Search for the cell housing the specified text and yield its [X, Y] center coordinate. 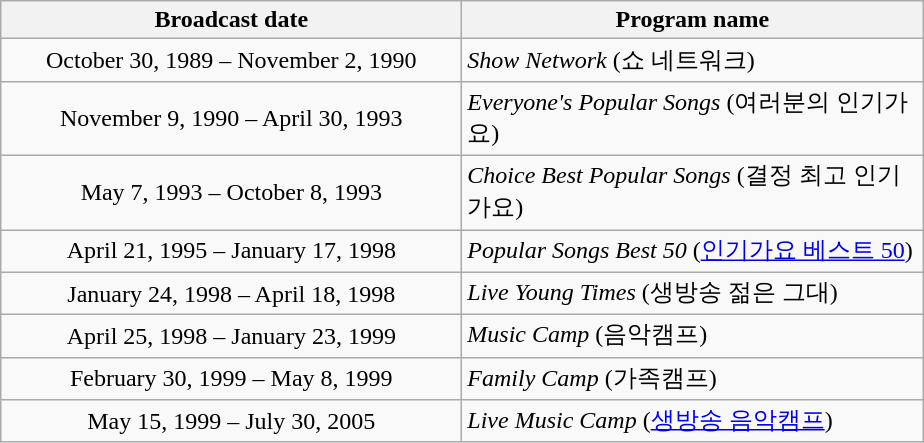
Show Network (쇼 네트워크) [692, 60]
Broadcast date [232, 20]
Family Camp (가족캠프) [692, 378]
Everyone's Popular Songs (여러분의 인기가요) [692, 118]
November 9, 1990 – April 30, 1993 [232, 118]
May 15, 1999 – July 30, 2005 [232, 422]
Live Music Camp (생방송 음악캠프) [692, 422]
April 25, 1998 – January 23, 1999 [232, 336]
Popular Songs Best 50 (인기가요 베스트 50) [692, 252]
January 24, 1998 – April 18, 1998 [232, 294]
Music Camp (음악캠프) [692, 336]
October 30, 1989 – November 2, 1990 [232, 60]
Choice Best Popular Songs (결정 최고 인기가요) [692, 192]
February 30, 1999 – May 8, 1999 [232, 378]
Program name [692, 20]
May 7, 1993 – October 8, 1993 [232, 192]
Live Young Times (생방송 젊은 그대) [692, 294]
April 21, 1995 – January 17, 1998 [232, 252]
